Return the [X, Y] coordinate for the center point of the cell that contains the specified text.  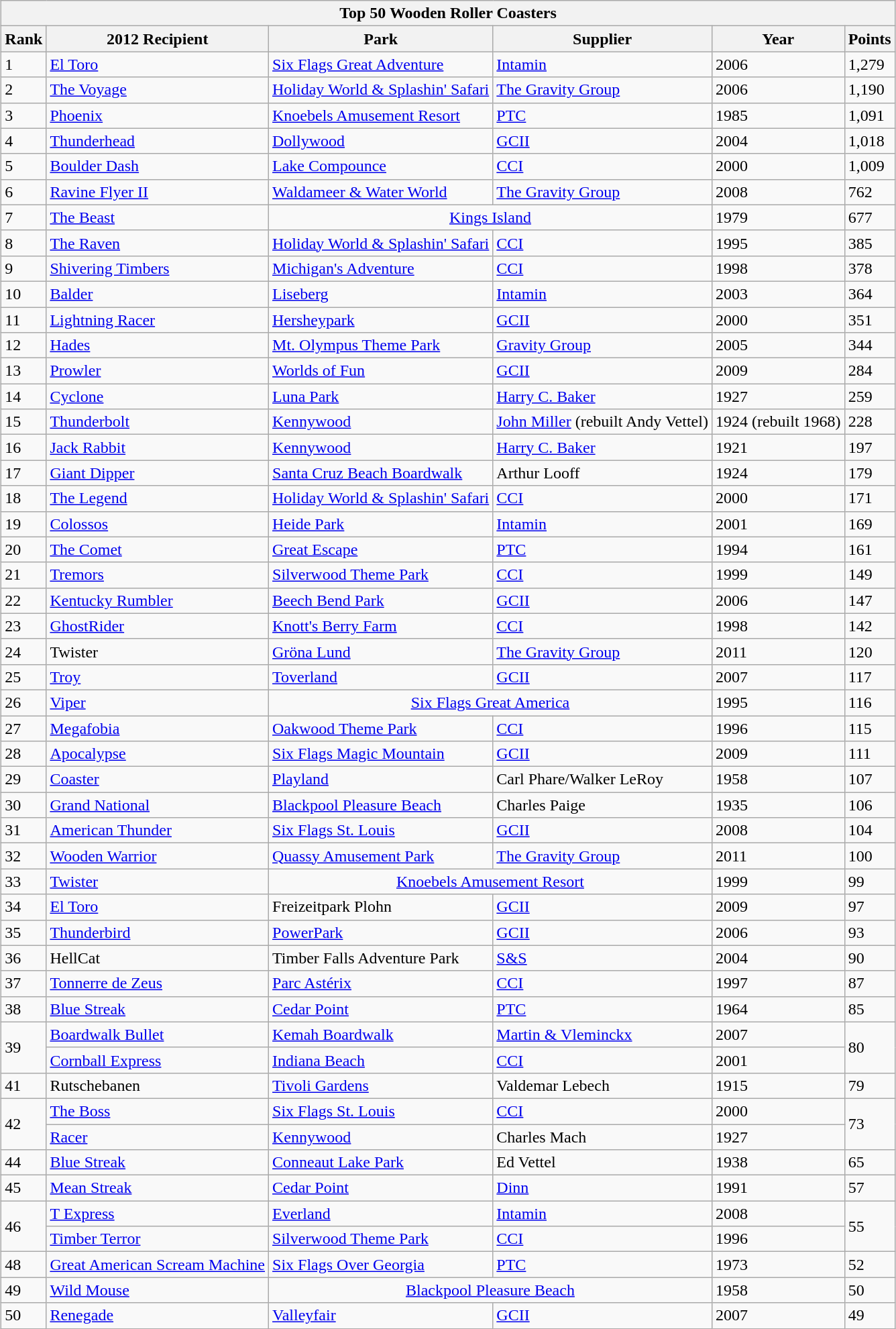
1985 [778, 115]
1915 [778, 1085]
8 [24, 243]
Kentucky Rumbler [158, 600]
Phoenix [158, 115]
GhostRider [158, 626]
John Miller (rebuilt Andy Vettel) [602, 422]
351 [869, 320]
15 [24, 422]
24 [24, 651]
Santa Cruz Beach Boardwalk [381, 473]
41 [24, 1085]
Luna Park [381, 396]
16 [24, 447]
171 [869, 498]
364 [869, 294]
17 [24, 473]
38 [24, 1009]
American Thunder [158, 831]
Hades [158, 345]
2005 [778, 345]
1964 [778, 1009]
Colossos [158, 524]
39 [24, 1047]
Cyclone [158, 396]
Jack Rabbit [158, 447]
Michigan's Adventure [381, 268]
1994 [778, 549]
Carl Phare/Walker LeRoy [602, 780]
Prowler [158, 371]
HellCat [158, 958]
Waldameer & Water World [381, 192]
Dollywood [381, 141]
1924 (rebuilt 1968) [778, 422]
Supplier [602, 39]
344 [869, 345]
Six Flags Great Adventure [381, 64]
Toverland [381, 677]
Racer [158, 1137]
Quassy Amusement Park [381, 856]
42 [24, 1124]
29 [24, 780]
79 [869, 1085]
Valleyfair [381, 1316]
Grand National [158, 805]
762 [869, 192]
The Legend [158, 498]
87 [869, 984]
1,190 [869, 90]
115 [869, 728]
The Beast [158, 217]
Liseberg [381, 294]
Top 50 Wooden Roller Coasters [448, 13]
Six Flags Over Georgia [381, 1265]
28 [24, 754]
2012 Recipient [158, 39]
Conneaut Lake Park [381, 1163]
1973 [778, 1265]
11 [24, 320]
80 [869, 1047]
Wild Mouse [158, 1290]
142 [869, 626]
The Comet [158, 549]
35 [24, 933]
22 [24, 600]
228 [869, 422]
Coaster [158, 780]
S&S [602, 958]
Tonnerre de Zeus [158, 984]
284 [869, 371]
31 [24, 831]
97 [869, 907]
65 [869, 1163]
4 [24, 141]
Great Escape [381, 549]
Lake Compounce [381, 166]
Tremors [158, 575]
Wooden Warrior [158, 856]
The Voyage [158, 90]
100 [869, 856]
378 [869, 268]
1,018 [869, 141]
12 [24, 345]
Troy [158, 677]
Gröna Lund [381, 651]
48 [24, 1265]
Park [381, 39]
Apocalypse [158, 754]
25 [24, 677]
Playland [381, 780]
1921 [778, 447]
34 [24, 907]
Thunderbolt [158, 422]
Balder [158, 294]
1935 [778, 805]
Valdemar Lebech [602, 1085]
19 [24, 524]
Kemah Boardwalk [381, 1034]
Freizeitpark Plohn [381, 907]
Boardwalk Bullet [158, 1034]
1991 [778, 1188]
Boulder Dash [158, 166]
161 [869, 549]
Thunderbird [158, 933]
26 [24, 702]
1997 [778, 984]
2 [24, 90]
Six Flags Great America [491, 702]
Beech Bend Park [381, 600]
55 [869, 1226]
Lightning Racer [158, 320]
46 [24, 1226]
677 [869, 217]
385 [869, 243]
Cornball Express [158, 1060]
Rutschebanen [158, 1085]
Hersheypark [381, 320]
3 [24, 115]
Mean Streak [158, 1188]
Megafobia [158, 728]
Gravity Group [602, 345]
Martin & Vleminckx [602, 1034]
Ed Vettel [602, 1163]
Charles Paige [602, 805]
14 [24, 396]
106 [869, 805]
107 [869, 780]
52 [869, 1265]
111 [869, 754]
Charles Mach [602, 1137]
1924 [778, 473]
116 [869, 702]
147 [869, 600]
Heide Park [381, 524]
33 [24, 882]
Worlds of Fun [381, 371]
Timber Terror [158, 1239]
13 [24, 371]
Dinn [602, 1188]
32 [24, 856]
73 [869, 1124]
21 [24, 575]
9 [24, 268]
Arthur Looff [602, 473]
Parc Astérix [381, 984]
Indiana Beach [381, 1060]
99 [869, 882]
179 [869, 473]
Kings Island [491, 217]
85 [869, 1009]
1,009 [869, 166]
20 [24, 549]
Shivering Timbers [158, 268]
44 [24, 1163]
Timber Falls Adventure Park [381, 958]
PowerPark [381, 933]
1,091 [869, 115]
Tivoli Gardens [381, 1085]
Knott's Berry Farm [381, 626]
6 [24, 192]
The Boss [158, 1111]
Mt. Olympus Theme Park [381, 345]
169 [869, 524]
1938 [778, 1163]
Year [778, 39]
45 [24, 1188]
1 [24, 64]
90 [869, 958]
197 [869, 447]
1,279 [869, 64]
10 [24, 294]
Everland [381, 1214]
18 [24, 498]
Great American Scream Machine [158, 1265]
259 [869, 396]
104 [869, 831]
93 [869, 933]
Oakwood Theme Park [381, 728]
57 [869, 1188]
5 [24, 166]
23 [24, 626]
37 [24, 984]
Giant Dipper [158, 473]
The Raven [158, 243]
Six Flags Magic Mountain [381, 754]
149 [869, 575]
T Express [158, 1214]
7 [24, 217]
Rank [24, 39]
Viper [158, 702]
1979 [778, 217]
Ravine Flyer II [158, 192]
36 [24, 958]
30 [24, 805]
Points [869, 39]
120 [869, 651]
Renegade [158, 1316]
27 [24, 728]
117 [869, 677]
Thunderhead [158, 141]
2003 [778, 294]
